Return [x, y] of the center of cell containing provided text 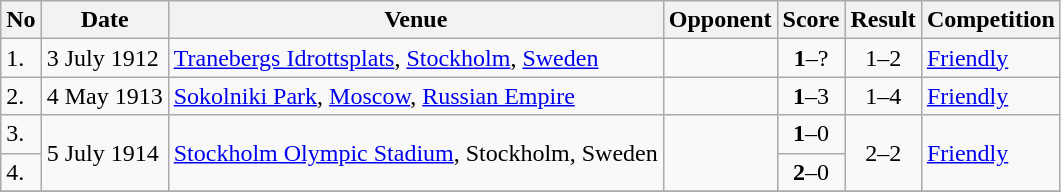
Result [883, 20]
Competition [990, 20]
4 May 1913 [104, 96]
1–2 [883, 58]
1–4 [883, 96]
1. [21, 58]
1–0 [811, 134]
Opponent [720, 20]
Stockholm Olympic Stadium, Stockholm, Sweden [416, 153]
Sokolniki Park, Moscow, Russian Empire [416, 96]
Score [811, 20]
Venue [416, 20]
5 July 1914 [104, 153]
3. [21, 134]
1–3 [811, 96]
1–? [811, 58]
Date [104, 20]
No [21, 20]
2–2 [883, 153]
3 July 1912 [104, 58]
4. [21, 172]
2–0 [811, 172]
Tranebergs Idrottsplats, Stockholm, Sweden [416, 58]
2. [21, 96]
